Extract the [X, Y] coordinate from the center of the cell holding the provided text.  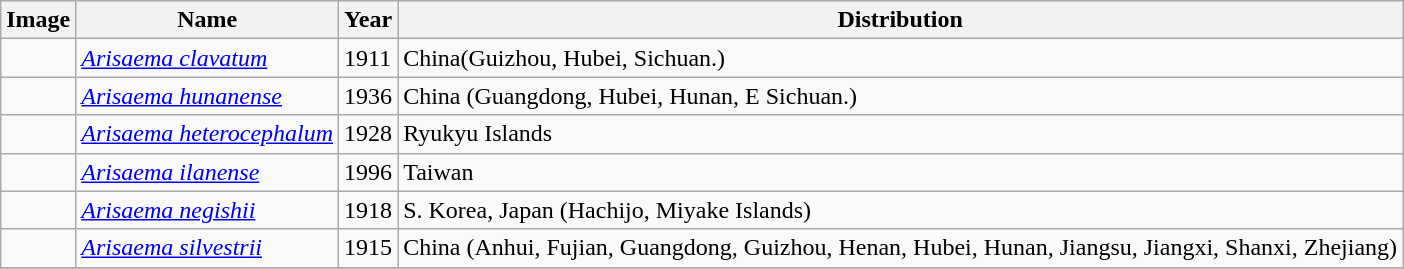
1996 [368, 172]
Year [368, 20]
Distribution [900, 20]
1928 [368, 134]
1915 [368, 248]
Arisaema ilanense [208, 172]
Ryukyu Islands [900, 134]
1911 [368, 58]
S. Korea, Japan (Hachijo, Miyake Islands) [900, 210]
Arisaema negishii [208, 210]
Arisaema silvestrii [208, 248]
Arisaema hunanense [208, 96]
Taiwan [900, 172]
China(Guizhou, Hubei, Sichuan.) [900, 58]
1918 [368, 210]
China (Anhui, Fujian, Guangdong, Guizhou, Henan, Hubei, Hunan, Jiangsu, Jiangxi, Shanxi, Zhejiang) [900, 248]
1936 [368, 96]
Arisaema heterocephalum [208, 134]
Image [38, 20]
Arisaema clavatum [208, 58]
China (Guangdong, Hubei, Hunan, E Sichuan.) [900, 96]
Name [208, 20]
